Extract the (X, Y) coordinate from the center of the cell holding the provided text.  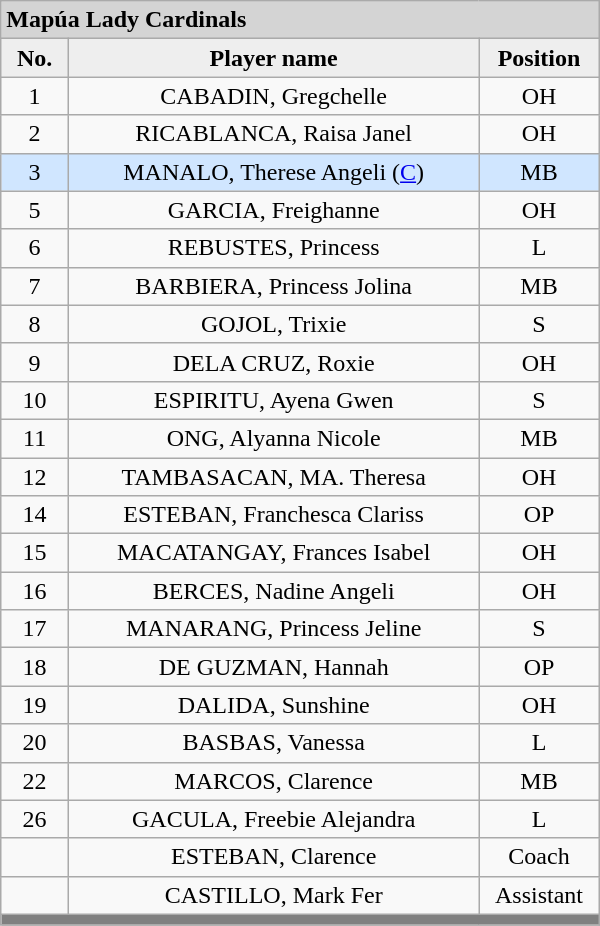
6 (35, 248)
11 (35, 438)
GACULA, Freebie Alejandra (274, 819)
Assistant (539, 895)
20 (35, 743)
MACATANGAY, Frances Isabel (274, 553)
TAMBASACAN, MA. Theresa (274, 477)
RICABLANCA, Raisa Janel (274, 134)
ONG, Alyanna Nicole (274, 438)
Coach (539, 857)
ESPIRITU, Ayena Gwen (274, 400)
GOJOL, Trixie (274, 324)
2 (35, 134)
3 (35, 172)
5 (35, 210)
1 (35, 96)
BASBAS, Vanessa (274, 743)
MANARANG, Princess Jeline (274, 629)
DE GUZMAN, Hannah (274, 667)
17 (35, 629)
CABADIN, Gregchelle (274, 96)
ESTEBAN, Franchesca Clariss (274, 515)
26 (35, 819)
22 (35, 781)
8 (35, 324)
18 (35, 667)
10 (35, 400)
14 (35, 515)
7 (35, 286)
12 (35, 477)
16 (35, 591)
Player name (274, 58)
DALIDA, Sunshine (274, 705)
15 (35, 553)
Mapúa Lady Cardinals (300, 20)
GARCIA, Freighanne (274, 210)
REBUSTES, Princess (274, 248)
MARCOS, Clarence (274, 781)
CASTILLO, Mark Fer (274, 895)
9 (35, 362)
Position (539, 58)
DELA CRUZ, Roxie (274, 362)
19 (35, 705)
MANALO, Therese Angeli (C) (274, 172)
BERCES, Nadine Angeli (274, 591)
No. (35, 58)
BARBIERA, Princess Jolina (274, 286)
ESTEBAN, Clarence (274, 857)
